Search for the cell housing the specified text and yield its [X, Y] center coordinate. 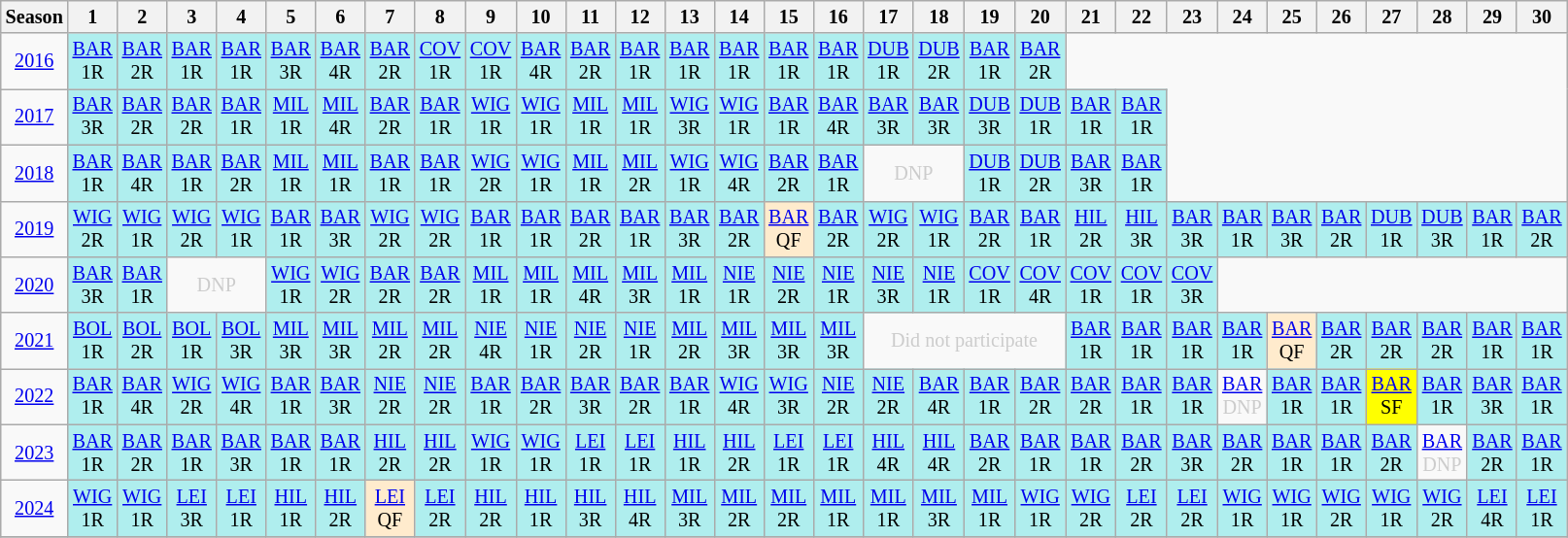
LEIQF [391, 509]
10 [540, 17]
5 [291, 17]
18 [938, 17]
7 [391, 17]
20 [1040, 17]
BOL2R [142, 341]
2020 [35, 286]
4 [241, 17]
29 [1492, 17]
8 [440, 17]
28 [1442, 17]
15 [789, 17]
2024 [35, 509]
Did not participate [964, 341]
26 [1341, 17]
2 [142, 17]
LEI3R [192, 509]
30 [1541, 17]
COV3R [1192, 286]
12 [639, 17]
6 [340, 17]
2021 [35, 341]
Season [35, 17]
14 [738, 17]
LEI4R [1492, 509]
2018 [35, 173]
19 [990, 17]
27 [1391, 17]
NIE3R [888, 286]
2019 [35, 229]
16 [837, 17]
13 [690, 17]
NIE4R [491, 341]
25 [1292, 17]
9 [491, 17]
2022 [35, 397]
2016 [35, 61]
22 [1142, 17]
1 [93, 17]
2017 [35, 118]
21 [1091, 17]
COV4R [1040, 286]
3 [192, 17]
BARSF [1391, 397]
24 [1242, 17]
11 [591, 17]
17 [888, 17]
BOL3R [241, 341]
2023 [35, 453]
23 [1192, 17]
